Pinpoint the cell where the given text exists, returning its [x, y] midpoint coordinate. 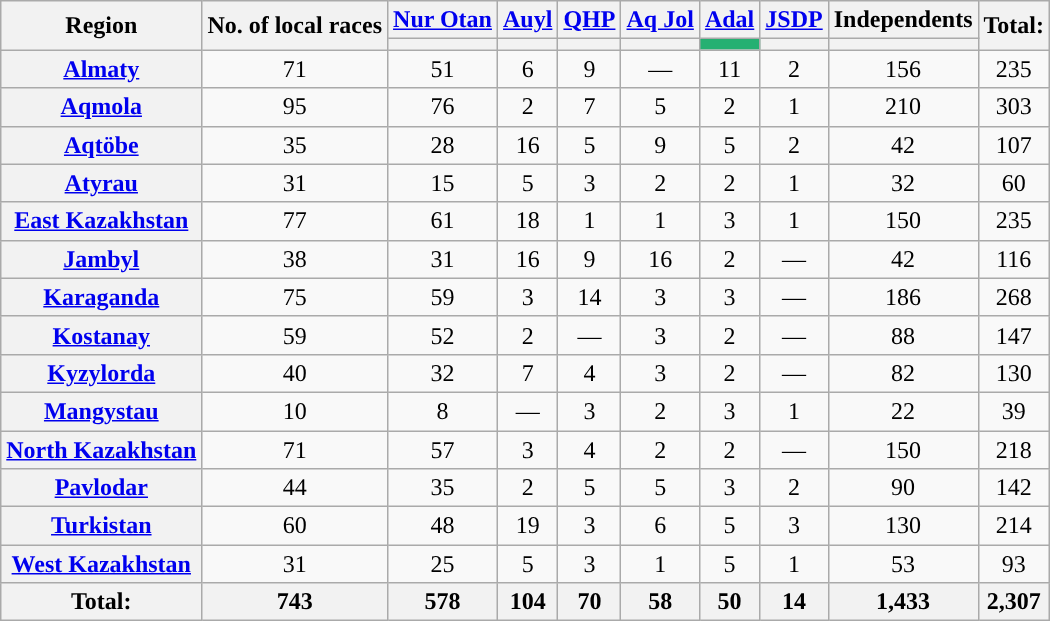
Aq Jol [660, 20]
2,307 [1014, 602]
93 [1014, 564]
303 [1014, 107]
70 [590, 602]
Adal [729, 20]
40 [295, 373]
Kostanay [102, 335]
107 [1014, 145]
10 [295, 411]
57 [443, 449]
77 [295, 221]
53 [903, 564]
Turkistan [102, 526]
Karaganda [102, 297]
104 [527, 602]
11 [729, 69]
39 [1014, 411]
268 [1014, 297]
156 [903, 69]
147 [1014, 335]
142 [1014, 488]
82 [903, 373]
Auyl [527, 20]
75 [295, 297]
51 [443, 69]
Pavlodar [102, 488]
18 [527, 221]
61 [443, 221]
Jambyl [102, 259]
38 [295, 259]
Mangystau [102, 411]
19 [527, 526]
No. of local races [295, 26]
Aqmola [102, 107]
22 [903, 411]
218 [1014, 449]
Aqtöbe [102, 145]
Nur Otan [443, 20]
8 [443, 411]
578 [443, 602]
214 [1014, 526]
28 [443, 145]
210 [903, 107]
50 [729, 602]
44 [295, 488]
North Kazakhstan [102, 449]
Independents [903, 20]
Kyzylorda [102, 373]
116 [1014, 259]
95 [295, 107]
76 [443, 107]
88 [903, 335]
JSDP [794, 20]
25 [443, 564]
Almaty [102, 69]
48 [443, 526]
52 [443, 335]
1,433 [903, 602]
Atyrau [102, 183]
Region [102, 26]
186 [903, 297]
743 [295, 602]
West Kazakhstan [102, 564]
90 [903, 488]
East Kazakhstan [102, 221]
15 [443, 183]
58 [660, 602]
QHP [590, 20]
